Return the [X, Y] coordinate for the center point of the cell that contains the specified text.  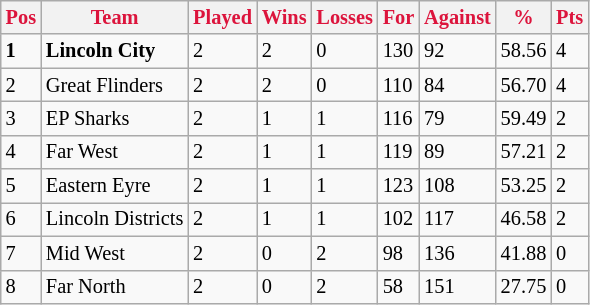
Against [458, 17]
Great Flinders [114, 85]
Wins [284, 17]
Lincoln City [114, 51]
8 [21, 287]
98 [398, 253]
92 [458, 51]
130 [398, 51]
84 [458, 85]
57.21 [524, 152]
27.75 [524, 287]
108 [458, 186]
5 [21, 186]
58.56 [524, 51]
116 [398, 118]
53.25 [524, 186]
Pos [21, 17]
58 [398, 287]
EP Sharks [114, 118]
151 [458, 287]
117 [458, 219]
Far North [114, 287]
Far West [114, 152]
79 [458, 118]
89 [458, 152]
102 [398, 219]
59.49 [524, 118]
Eastern Eyre [114, 186]
For [398, 17]
7 [21, 253]
Played [222, 17]
56.70 [524, 85]
41.88 [524, 253]
% [524, 17]
110 [398, 85]
Losses [344, 17]
119 [398, 152]
136 [458, 253]
Lincoln Districts [114, 219]
6 [21, 219]
123 [398, 186]
46.58 [524, 219]
Mid West [114, 253]
3 [21, 118]
Pts [570, 17]
Team [114, 17]
